Locate the cell with the specified text and output its (X, Y) center coordinate. 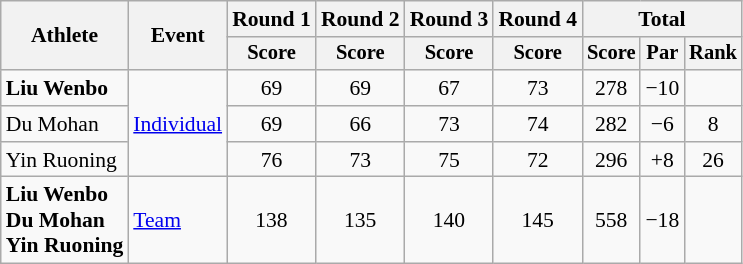
Liu Wenbo (65, 88)
Rank (713, 54)
−18 (662, 220)
138 (272, 220)
135 (360, 220)
75 (450, 160)
296 (611, 160)
Du Mohan (65, 124)
Round 4 (538, 19)
Liu WenboDu MohanYin Ruoning (65, 220)
Event (178, 36)
74 (538, 124)
282 (611, 124)
Round 2 (360, 19)
−6 (662, 124)
Team (178, 220)
Round 1 (272, 19)
Par (662, 54)
+8 (662, 160)
Athlete (65, 36)
Individual (178, 124)
26 (713, 160)
66 (360, 124)
Total (662, 19)
67 (450, 88)
76 (272, 160)
558 (611, 220)
−10 (662, 88)
278 (611, 88)
8 (713, 124)
140 (450, 220)
Yin Ruoning (65, 160)
72 (538, 160)
145 (538, 220)
Round 3 (450, 19)
